Extract the (X, Y) coordinate from the center of the cell holding the provided text.  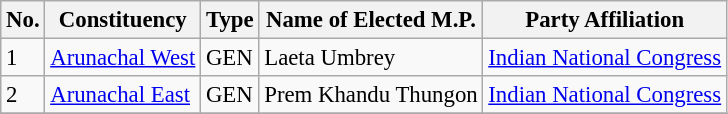
Arunachal West (123, 58)
Laeta Umbrey (371, 58)
Prem Khandu Thungon (371, 95)
Name of Elected M.P. (371, 20)
No. (23, 20)
Party Affiliation (604, 20)
Type (230, 20)
1 (23, 58)
Constituency (123, 20)
Arunachal East (123, 95)
2 (23, 95)
